Return [X, Y] of the center of cell containing provided text 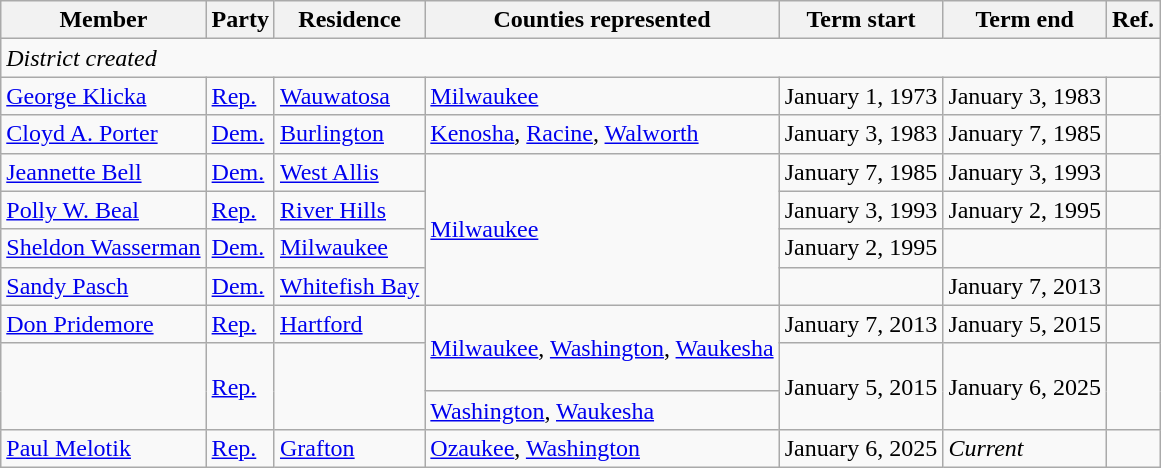
Ozaukee, Washington [602, 448]
Grafton [349, 448]
Sandy Pasch [104, 286]
Burlington [349, 134]
Don Pridemore [104, 324]
Jeannette Bell [104, 172]
Sheldon Wasserman [104, 248]
West Allis [349, 172]
River Hills [349, 210]
Counties represented [602, 20]
Polly W. Beal [104, 210]
Member [104, 20]
Milwaukee, Washington, Waukesha [602, 348]
Wauwatosa [349, 96]
Current [1025, 448]
Residence [349, 20]
January 1, 1973 [861, 96]
Term end [1025, 20]
George Klicka [104, 96]
Cloyd A. Porter [104, 134]
Hartford [349, 324]
Ref. [1134, 20]
Term start [861, 20]
Washington, Waukesha [602, 410]
Paul Melotik [104, 448]
Party [240, 20]
Kenosha, Racine, Walworth [602, 134]
Whitefish Bay [349, 286]
District created [580, 58]
